Capture the cell that displays the provided text and extract its [x, y] central coordinate. 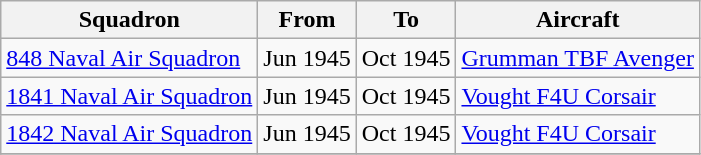
1841 Naval Air Squadron [130, 96]
From [307, 20]
1842 Naval Air Squadron [130, 134]
848 Naval Air Squadron [130, 58]
Squadron [130, 20]
Grumman TBF Avenger [578, 58]
To [406, 20]
Aircraft [578, 20]
